Return [X, Y] of the center of cell containing provided text 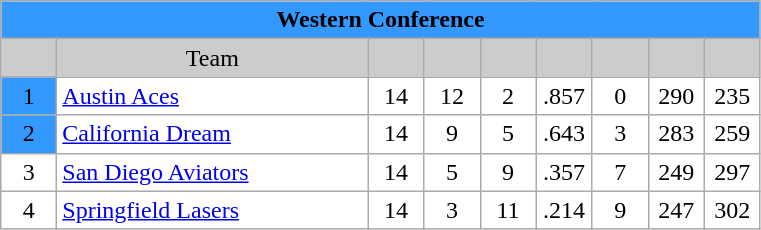
.857 [564, 96]
1 [29, 96]
San Diego Aviators [212, 172]
California Dream [212, 134]
283 [676, 134]
12 [452, 96]
4 [29, 210]
.357 [564, 172]
302 [732, 210]
7 [620, 172]
Team [212, 58]
Springfield Lasers [212, 210]
259 [732, 134]
290 [676, 96]
249 [676, 172]
0 [620, 96]
.214 [564, 210]
Austin Aces [212, 96]
11 [508, 210]
.643 [564, 134]
247 [676, 210]
235 [732, 96]
Western Conference [381, 20]
297 [732, 172]
